Locate the cell with the specified text and output its [X, Y] center coordinate. 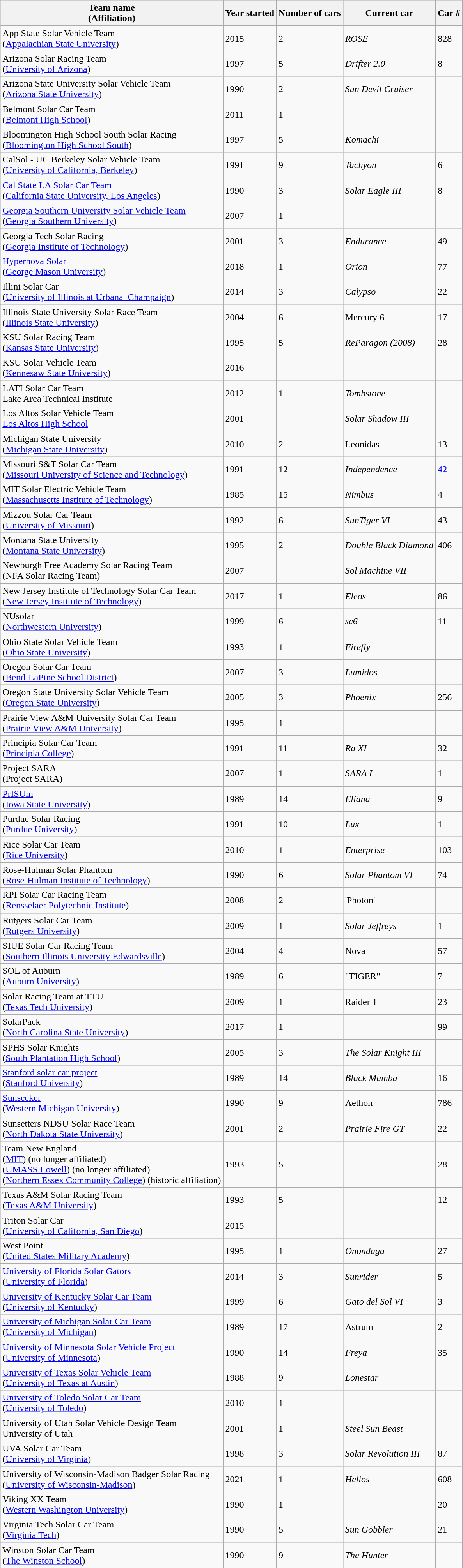
SARA I [389, 774]
"TIGER" [389, 976]
2008 [250, 900]
Oregon Solar Car Team(Bend-LaPine School District) [112, 672]
Team name(Affiliation) [112, 13]
2018 [250, 267]
Lumidos [389, 672]
86 [449, 596]
RPI Solar Car Racing Team(Rensselaer Polytechnic Institute) [112, 900]
Double Black Diamond [389, 546]
1998 [250, 1453]
21 [449, 1530]
Solar Racing Team at TTU(Texas Tech University) [112, 1001]
Hypernova Solar(George Mason University) [112, 267]
Nimbus [389, 495]
99 [449, 1027]
Michigan State University(Michigan State University) [112, 444]
103 [449, 849]
Gato del Sol VI [389, 1301]
Purdue Solar Racing(Purdue University) [112, 825]
University of Texas Solar Vehicle Team(University of Texas at Austin) [112, 1378]
Prairie View A&M University Solar Car Team(Prairie View A&M University) [112, 722]
608 [449, 1479]
ROSE [389, 38]
Phoenix [389, 697]
Lux [389, 825]
828 [449, 38]
Virginia Tech Solar Car Team(Virginia Tech) [112, 1530]
Firefly [389, 647]
49 [449, 241]
Astrum [389, 1327]
University of Toledo Solar Car Team(University of Toledo) [112, 1403]
Nova [389, 951]
Georgia Tech Solar Racing(Georgia Institute of Technology) [112, 241]
New Jersey Institute of Technology Solar Car Team(New Jersey Institute of Technology) [112, 596]
Stanford solar car project(Stanford University) [112, 1078]
SOL of Auburn(Auburn University) [112, 976]
NUsolar(Northwestern University) [112, 621]
KSU Solar Racing Team(Kansas State University) [112, 343]
Project SARA(Project SARA) [112, 774]
Mizzou Solar Car Team (University of Missouri) [112, 520]
Mercury 6 [389, 317]
Winston Solar Car Team(The Winston School) [112, 1555]
35 [449, 1352]
SPHS Solar Knights(South Plantation High School) [112, 1052]
1992 [250, 520]
Solar Eagle III [389, 190]
SunTiger VI [389, 520]
Solar Shadow III [389, 418]
Drifter 2.0 [389, 64]
Number of cars [310, 13]
Helios [389, 1479]
University of Utah Solar Vehicle Design TeamUniversity of Utah [112, 1429]
'Photon' [389, 900]
Sol Machine VII [389, 570]
Illinois State University Solar Race Team(Illinois State University) [112, 317]
Triton Solar Car(University of California, San Diego) [112, 1226]
2021 [250, 1479]
32 [449, 748]
1985 [250, 495]
The Solar Knight III [389, 1052]
786 [449, 1103]
University of Minnesota Solar Vehicle Project(University of Minnesota) [112, 1352]
Komachi [389, 139]
Sunseeker(Western Michigan University) [112, 1103]
23 [449, 1001]
Leonidas [389, 444]
Viking XX Team(Western Washington University) [112, 1504]
10 [310, 825]
Black Mamba [389, 1078]
Solar Phantom VI [389, 875]
20 [449, 1504]
Georgia Southern University Solar Vehicle Team(Georgia Southern University) [112, 216]
Sun Devil Cruiser [389, 89]
Oregon State University Solar Vehicle Team(Oregon State University) [112, 697]
Rutgers Solar Car Team(Rutgers University) [112, 926]
13 [449, 444]
Tachyon [389, 165]
Arizona State University Solar Vehicle Team(Arizona State University) [112, 89]
Independence [389, 469]
Endurance [389, 241]
2016 [250, 368]
Eliana [389, 799]
CalSol - UC Berkeley Solar Vehicle Team (University of California, Berkeley) [112, 165]
University of Kentucky Solar Car Team (University of Kentucky) [112, 1301]
Current car [389, 13]
7 [449, 976]
Orion [389, 267]
LATI Solar Car Team Lake Area Technical Institute [112, 394]
Calypso [389, 291]
Los Altos Solar Vehicle TeamLos Altos High School [112, 418]
SIUE Solar Car Racing Team(Southern Illinois University Edwardsville) [112, 951]
MIT Solar Electric Vehicle Team(Massachusetts Institute of Technology) [112, 495]
Onondaga [389, 1251]
Texas A&M Solar Racing Team(Texas A&M University) [112, 1200]
Rose-Hulman Solar Phantom(Rose-Hulman Institute of Technology) [112, 875]
2012 [250, 394]
ReParagon (2008) [389, 343]
SolarPack(North Carolina State University) [112, 1027]
sc6 [389, 621]
Montana State University(Montana State University) [112, 546]
77 [449, 267]
Solar Jeffreys [389, 926]
Ra XI [389, 748]
University of Wisconsin-Madison Badger Solar Racing (University of Wisconsin-Madison) [112, 1479]
Team New England(MIT) (no longer affiliated)(UMASS Lowell) (no longer affiliated)(Northern Essex Community College) (historic affiliation) [112, 1164]
Ohio State Solar Vehicle Team(Ohio State University) [112, 647]
74 [449, 875]
43 [449, 520]
Rice Solar Car Team(Rice University) [112, 849]
Missouri S&T Solar Car Team(Missouri University of Science and Technology) [112, 469]
16 [449, 1078]
Illini Solar Car(University of Illinois at Urbana–Champaign) [112, 291]
Solar Revolution III [389, 1453]
Lonestar [389, 1378]
Newburgh Free Academy Solar Racing Team(NFA Solar Racing Team) [112, 570]
KSU Solar Vehicle Team(Kennesaw State University) [112, 368]
UVA Solar Car Team (University of Virginia) [112, 1453]
Sun Gobbler [389, 1530]
Arizona Solar Racing Team(University of Arizona) [112, 64]
1988 [250, 1378]
Prairie Fire GT [389, 1128]
Tombstone [389, 394]
87 [449, 1453]
27 [449, 1251]
Freya [389, 1352]
2011 [250, 115]
256 [449, 697]
Belmont Solar Car Team (Belmont High School) [112, 115]
15 [310, 495]
Year started [250, 13]
West Point(United States Military Academy) [112, 1251]
Principia Solar Car Team(Principia College) [112, 748]
University of Florida Solar Gators (University of Florida) [112, 1277]
Sunsetters NDSU Solar Race Team(North Dakota State University) [112, 1128]
Sunrider [389, 1277]
Raider 1 [389, 1001]
The Hunter [389, 1555]
Eleos [389, 596]
Steel Sun Beast [389, 1429]
Aethon [389, 1103]
App State Solar Vehicle Team (Appalachian State University) [112, 38]
Bloomington High School South Solar Racing(Bloomington High School South) [112, 139]
Car # [449, 13]
PrISUm(Iowa State University) [112, 799]
University of Michigan Solar Car Team(University of Michigan) [112, 1327]
57 [449, 951]
406 [449, 546]
Cal State LA Solar Car Team(California State University, Los Angeles) [112, 190]
42 [449, 469]
Enterprise [389, 849]
